Pinpoint the cell where the given text exists, returning its [X, Y] midpoint coordinate. 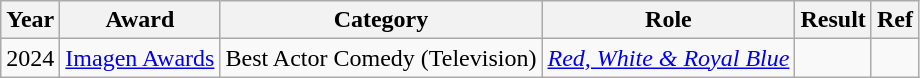
Best Actor Comedy (Television) [381, 58]
Award [140, 20]
Result [833, 20]
Imagen Awards [140, 58]
2024 [30, 58]
Role [668, 20]
Category [381, 20]
Red, White & Royal Blue [668, 58]
Year [30, 20]
Ref [894, 20]
